Pinpoint the cell where the given text exists, returning its (x, y) midpoint coordinate. 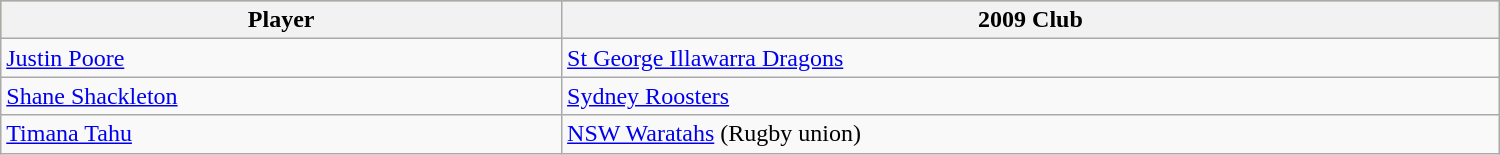
St George Illawarra Dragons (1031, 58)
2009 Club (1031, 20)
Shane Shackleton (282, 96)
NSW Waratahs (Rugby union) (1031, 134)
Timana Tahu (282, 134)
Sydney Roosters (1031, 96)
Justin Poore (282, 58)
Player (282, 20)
